Extract the (x, y) coordinate from the center of the cell holding the provided text.  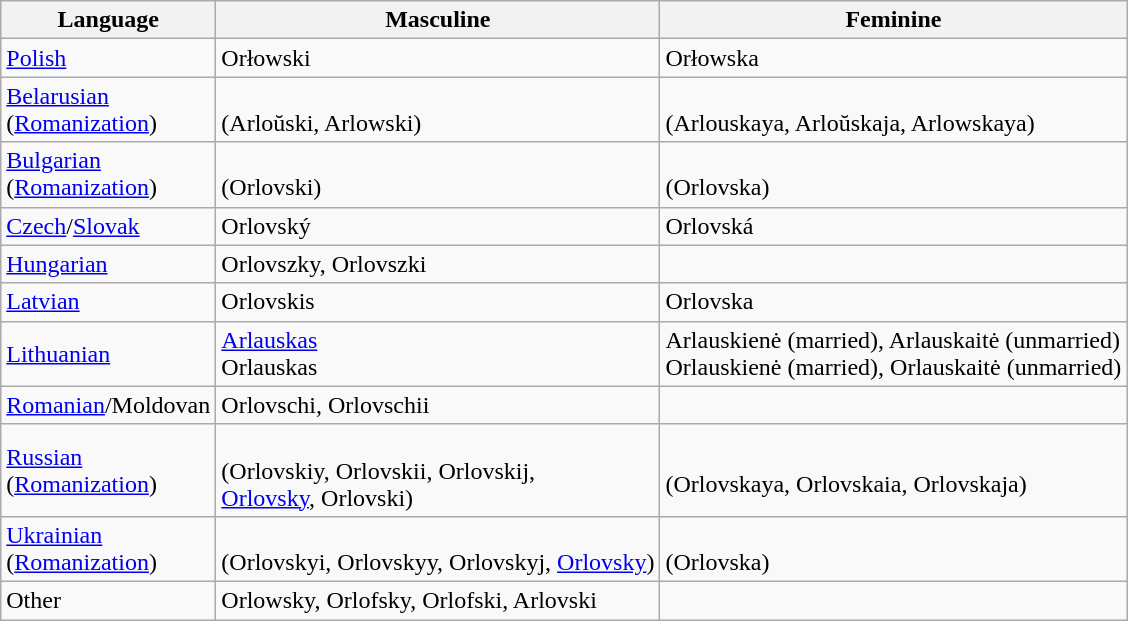
Feminine (894, 20)
Masculine (438, 20)
Orlovszky, Orlovszki (438, 264)
Lithuanian (108, 354)
Bulgarian (Romanization) (108, 174)
Latvian (108, 302)
Arlauskas Orlauskas (438, 354)
Arlauskienė (married), Arlauskaitė (unmarried) Orlauskienė (married), Orlauskaitė (unmarried) (894, 354)
(Orlovskaya, Orlovskaia, Orlovskaja) (894, 470)
(Orlovskiy, Orlovskii, Orlovskij, Orlovsky, Orlovski) (438, 470)
Orlovschi, Orlovschii (438, 405)
Language (108, 20)
Other (108, 600)
Russian (Romanization) (108, 470)
Orlovský (438, 226)
Orlowsky, Orlofsky, Orlofski, Arlovski (438, 600)
Czech/Slovak (108, 226)
(Orlovski) (438, 174)
Orłowski (438, 58)
Orłowska (894, 58)
(Arloŭski, Arlowski) (438, 110)
Polish (108, 58)
(Orlovskyi, Orlovskyy, Orlovskyj, Orlovsky) (438, 548)
Romanian/Moldovan (108, 405)
Belarusian (Romanization) (108, 110)
(Arlouskaya, Arloŭskaja, Arlowskaya) (894, 110)
Ukrainian (Romanization) (108, 548)
Orlovska (894, 302)
Orlovskis (438, 302)
Orlovská (894, 226)
Hungarian (108, 264)
